Locate the cell with the specified text and output its (X, Y) center coordinate. 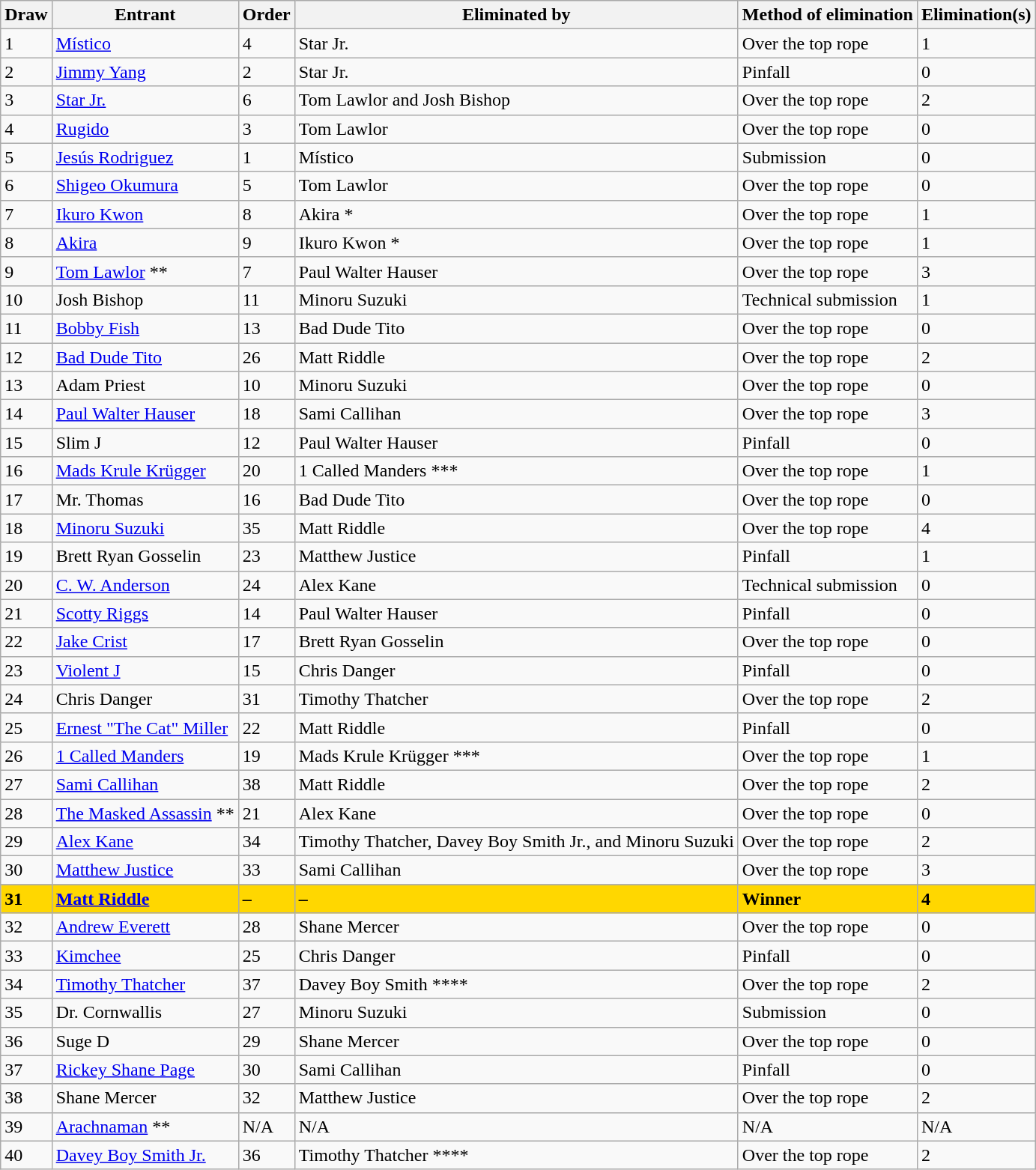
Andrew Everett (145, 927)
Mr. Thomas (145, 500)
Adam Priest (145, 386)
Ernest "The Cat" Miller (145, 727)
Eliminated by (516, 15)
1 Called Manders *** (516, 471)
Akira (145, 243)
Dr. Cornwallis (145, 1013)
Entrant (145, 15)
Davey Boy Smith **** (516, 984)
Tom Lawlor ** (145, 271)
Mads Krule Krügger *** (516, 756)
Ikuro Kwon * (516, 243)
Davey Boy Smith Jr. (145, 1155)
Order (267, 15)
Kimchee (145, 956)
Rugido (145, 129)
Method of elimination (827, 15)
Jake Crist (145, 642)
The Masked Assassin ** (145, 813)
Violent J (145, 670)
Slim J (145, 443)
Arachnaman ** (145, 1127)
Scotty Riggs (145, 613)
Ikuro Kwon (145, 214)
Tom Lawlor and Josh Bishop (516, 100)
Draw (26, 15)
Jimmy Yang (145, 72)
Jesús Rodriguez (145, 157)
Mads Krule Krügger (145, 471)
Josh Bishop (145, 300)
Elimination(s) (976, 15)
Timothy Thatcher **** (516, 1155)
Winner (827, 899)
Shigeo Okumura (145, 186)
Rickey Shane Page (145, 1070)
1 Called Manders (145, 756)
Bobby Fish (145, 328)
Akira * (516, 214)
39 (26, 1127)
C. W. Anderson (145, 585)
Timothy Thatcher, Davey Boy Smith Jr., and Minoru Suzuki (516, 842)
Suge D (145, 1041)
40 (26, 1155)
